Search for the cell housing the specified text and yield its (x, y) center coordinate. 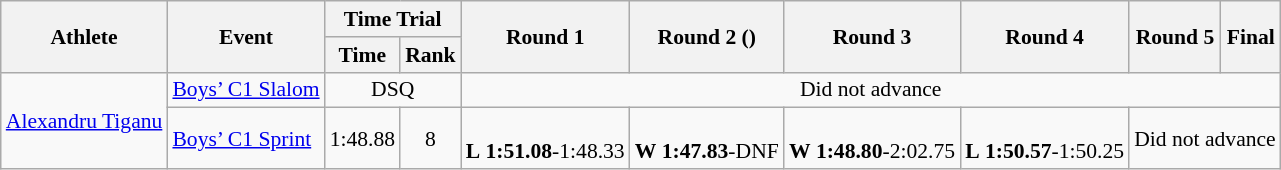
Round 2 () (707, 36)
Round 1 (546, 36)
Round 5 (1175, 36)
Time Trial (393, 19)
Boys’ C1 Sprint (246, 138)
Athlete (84, 36)
Time (362, 55)
Round 4 (1044, 36)
W 1:48.80-2:02.75 (872, 138)
Final (1251, 36)
8 (430, 138)
W 1:47.83-DNF (707, 138)
1:48.88 (362, 138)
Event (246, 36)
Round 3 (872, 36)
Rank (430, 55)
L 1:50.57-1:50.25 (1044, 138)
Alexandru Tiganu (84, 120)
L 1:51.08-1:48.33 (546, 138)
DSQ (393, 90)
Boys’ C1 Slalom (246, 90)
